For the text-containing cell, return its midpoint in (x, y) coordinate format. 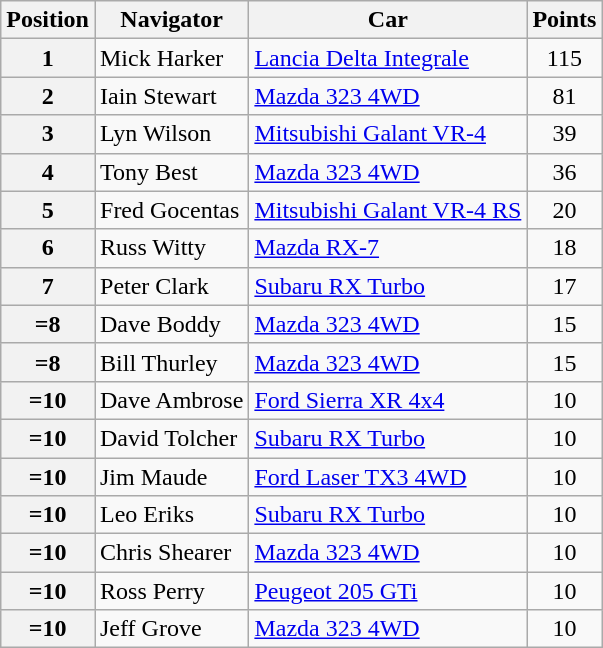
5 (48, 210)
Points (564, 20)
3 (48, 134)
18 (564, 248)
2 (48, 96)
4 (48, 172)
Car (388, 20)
Ford Laser TX3 4WD (388, 477)
Jim Maude (171, 477)
Mick Harker (171, 58)
20 (564, 210)
Jeff Grove (171, 629)
Dave Boddy (171, 324)
Lyn Wilson (171, 134)
Dave Ambrose (171, 400)
Mazda RX-7 (388, 248)
1 (48, 58)
Bill Thurley (171, 362)
David Tolcher (171, 438)
81 (564, 96)
Ford Sierra XR 4x4 (388, 400)
115 (564, 58)
Position (48, 20)
Iain Stewart (171, 96)
Tony Best (171, 172)
36 (564, 172)
Peter Clark (171, 286)
6 (48, 248)
Ross Perry (171, 591)
Fred Gocentas (171, 210)
7 (48, 286)
Chris Shearer (171, 553)
Navigator (171, 20)
Russ Witty (171, 248)
39 (564, 134)
Leo Eriks (171, 515)
Mitsubishi Galant VR-4 (388, 134)
Peugeot 205 GTi (388, 591)
Lancia Delta Integrale (388, 58)
Mitsubishi Galant VR-4 RS (388, 210)
17 (564, 286)
